Detect which cell encompasses the target text, then output its (X, Y) center coordinate. 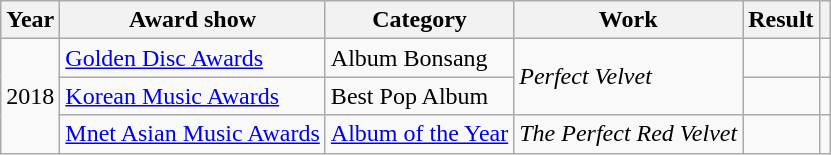
Album of the Year (419, 134)
Mnet Asian Music Awards (193, 134)
2018 (30, 96)
Perfect Velvet (628, 77)
The Perfect Red Velvet (628, 134)
Work (628, 20)
Best Pop Album (419, 96)
Result (781, 20)
Golden Disc Awards (193, 58)
Award show (193, 20)
Category (419, 20)
Album Bonsang (419, 58)
Year (30, 20)
Korean Music Awards (193, 96)
